Output the [x, y] coordinate of the center of the cell containing the given text.  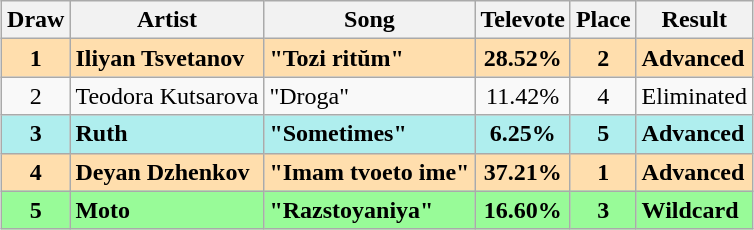
6.25% [522, 134]
Result [694, 20]
"Droga" [370, 96]
"Sometimes" [370, 134]
16.60% [522, 210]
"Razstoyaniya" [370, 210]
11.42% [522, 96]
Deyan Dzhenkov [167, 172]
Teodora Kutsarova [167, 96]
Iliyan Tsvetanov [167, 58]
Place [603, 20]
"Imam tvoeto ime" [370, 172]
"Tozi ritŭm" [370, 58]
Draw [36, 20]
Ruth [167, 134]
Song [370, 20]
Televote [522, 20]
Eliminated [694, 96]
Moto [167, 210]
28.52% [522, 58]
Artist [167, 20]
Wildcard [694, 210]
37.21% [522, 172]
